Return the (x, y) coordinate for the center point of the cell that contains the specified text.  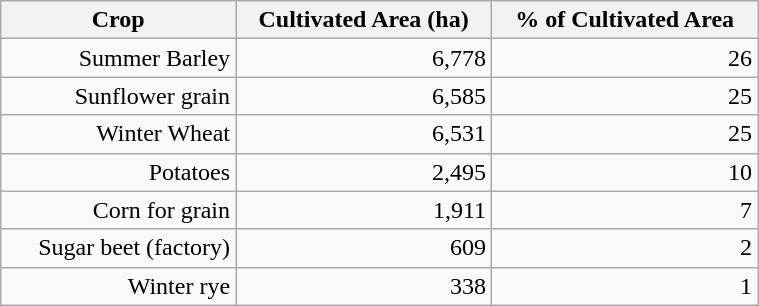
2 (625, 248)
Winter Wheat (118, 134)
7 (625, 210)
% of Cultivated Area (625, 20)
Sunflower grain (118, 96)
Crop (118, 20)
6,531 (364, 134)
26 (625, 58)
1 (625, 286)
Corn for grain (118, 210)
Summer Barley (118, 58)
1,911 (364, 210)
Winter rye (118, 286)
6,585 (364, 96)
2,495 (364, 172)
338 (364, 286)
10 (625, 172)
6,778 (364, 58)
Sugar beet (factory) (118, 248)
609 (364, 248)
Cultivated Area (ha) (364, 20)
Potatoes (118, 172)
